Return the [x, y] coordinate for the center point of the cell that contains the specified text.  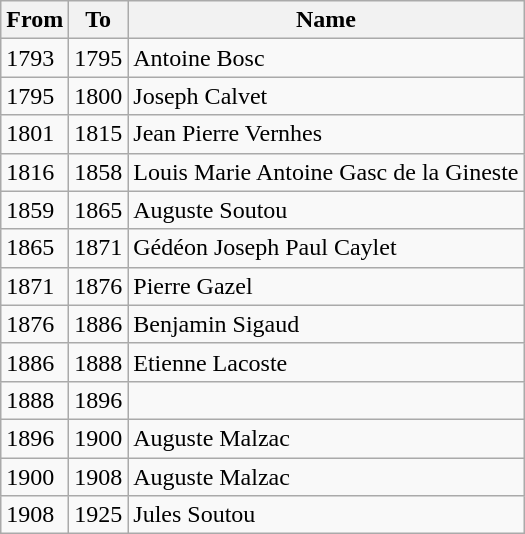
Louis Marie Antoine Gasc de la Gineste [326, 172]
Benjamin Sigaud [326, 324]
1793 [35, 58]
1859 [35, 210]
Jules Soutou [326, 515]
Joseph Calvet [326, 96]
Auguste Soutou [326, 210]
1801 [35, 134]
Gédéon Joseph Paul Caylet [326, 248]
To [98, 20]
1800 [98, 96]
Antoine Bosc [326, 58]
Pierre Gazel [326, 286]
Etienne Lacoste [326, 362]
1925 [98, 515]
Name [326, 20]
1815 [98, 134]
1816 [35, 172]
From [35, 20]
1858 [98, 172]
Jean Pierre Vernhes [326, 134]
